Extract the [X, Y] coordinate from the center of the cell holding the provided text.  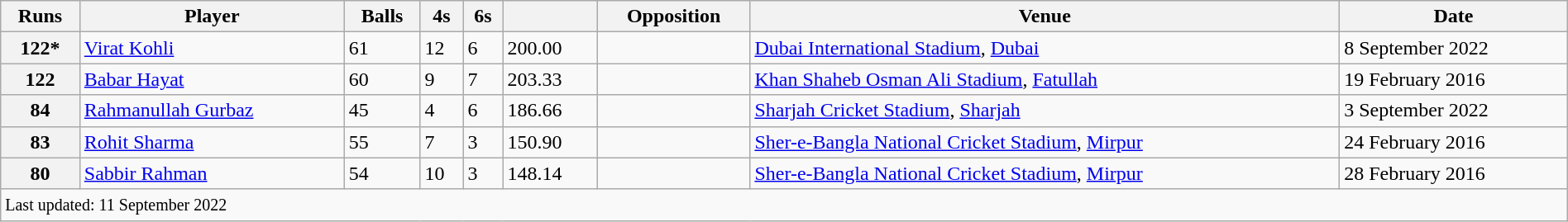
150.90 [550, 142]
148.14 [550, 173]
Virat Kohli [212, 48]
Opposition [673, 17]
Balls [382, 17]
Dubai International Stadium, Dubai [1045, 48]
83 [41, 142]
45 [382, 111]
Last updated: 11 September 2022 [784, 205]
80 [41, 173]
6s [483, 17]
3 September 2022 [1454, 111]
54 [382, 173]
84 [41, 111]
19 February 2016 [1454, 79]
122* [41, 48]
10 [442, 173]
Runs [41, 17]
Babar Hayat [212, 79]
60 [382, 79]
Player [212, 17]
4s [442, 17]
61 [382, 48]
Sabbir Rahman [212, 173]
Khan Shaheb Osman Ali Stadium, Fatullah [1045, 79]
Rohit Sharma [212, 142]
4 [442, 111]
24 February 2016 [1454, 142]
186.66 [550, 111]
Date [1454, 17]
Sharjah Cricket Stadium, Sharjah [1045, 111]
200.00 [550, 48]
12 [442, 48]
122 [41, 79]
Venue [1045, 17]
203.33 [550, 79]
55 [382, 142]
28 February 2016 [1454, 173]
8 September 2022 [1454, 48]
Rahmanullah Gurbaz [212, 111]
9 [442, 79]
